Return the [x, y] coordinate for the center point of the cell that contains the specified text.  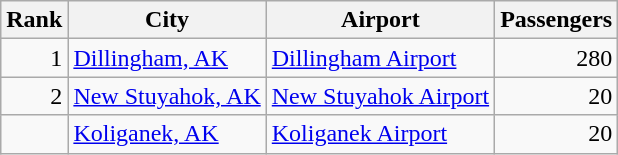
Airport [380, 20]
1 [34, 58]
280 [556, 58]
2 [34, 96]
Koliganek, AK [167, 134]
Dillingham Airport [380, 58]
Passengers [556, 20]
Dillingham, AK [167, 58]
New Stuyahok Airport [380, 96]
Koliganek Airport [380, 134]
City [167, 20]
New Stuyahok, AK [167, 96]
Rank [34, 20]
